From the cell containing the given text, extract its center point as (x, y) coordinate. 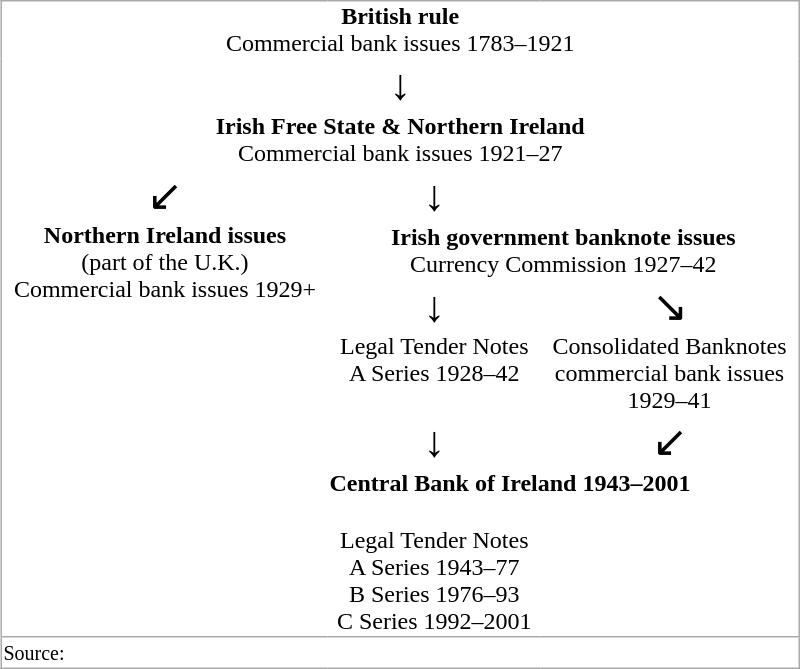
Source: (400, 653)
Legal Tender Notes A Series 1943–77 B Series 1976–93 C Series 1992–2001 (434, 568)
Central Bank of Ireland 1943–2001 (564, 483)
Consolidated Banknotescommercial bank issues1929–41 (670, 374)
British ruleCommercial bank issues 1783–1921 (400, 30)
Irish government banknote issuesCurrency Commission 1927–42 (564, 250)
Legal Tender NotesA Series 1928–42 (434, 374)
↘ (670, 306)
Irish Free State & Northern IrelandCommercial bank issues 1921–27 (400, 140)
Northern Ireland issues(part of the U.K.)Commercial bank issues 1929+ (164, 430)
